Determine the (X, Y) coordinate at the center of the cell enclosing the given text.  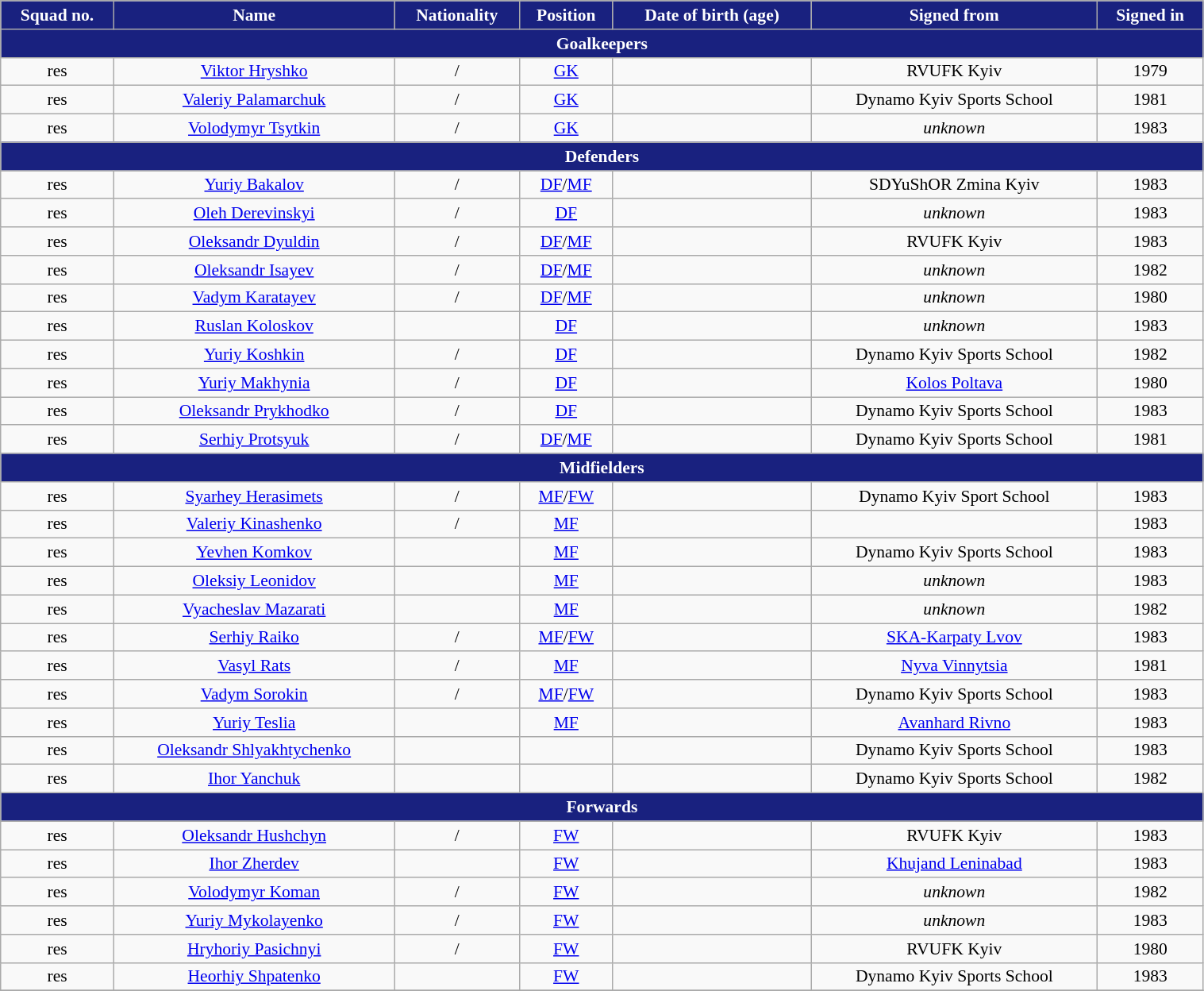
Volodymyr Koman (254, 893)
Yuriy Mykolayenko (254, 920)
1979 (1150, 71)
Vadym Sorokin (254, 694)
Oleksiy Leonidov (254, 581)
Goalkeepers (602, 44)
Viktor Hryshko (254, 71)
Squad no. (57, 15)
Ihor Zherdev (254, 864)
Date of birth (age) (712, 15)
Syarhey Herasimets (254, 496)
Nyva Vinnytsia (954, 666)
Avanhard Rivno (954, 723)
SKA-Karpaty Lvov (954, 638)
Vadym Karatayev (254, 298)
Vasyl Rats (254, 666)
SDYuShOR Zmina Kyiv (954, 185)
Hryhoriy Pasichnyi (254, 949)
Oleksandr Prykhodko (254, 411)
Valeriy Palamarchuk (254, 100)
Nationality (457, 15)
Serhiy Protsyuk (254, 440)
Position (567, 15)
Serhiy Raiko (254, 638)
Signed from (954, 15)
Ruslan Koloskov (254, 326)
Yuriy Bakalov (254, 185)
Oleksandr Shlyakhtychenko (254, 750)
Defenders (602, 156)
Forwards (602, 808)
Name (254, 15)
Valeriy Kinashenko (254, 524)
Oleksandr Hushchyn (254, 835)
Kolos Poltava (954, 383)
Yuriy Makhynia (254, 383)
Volodymyr Tsytkin (254, 129)
Ihor Yanchuk (254, 779)
Yuriy Teslia (254, 723)
Oleh Derevinskyi (254, 214)
Midfielders (602, 468)
Vyacheslav Mazarati (254, 609)
Oleksandr Isayev (254, 270)
Yevhen Komkov (254, 553)
Oleksandr Dyuldin (254, 241)
Dynamo Kyiv Sport School (954, 496)
Heorhiy Shpatenko (254, 977)
Signed in (1150, 15)
Khujand Leninabad (954, 864)
Yuriy Koshkin (254, 355)
